Scan for the cell matching the given text and deliver its (X, Y) coordinate at center. 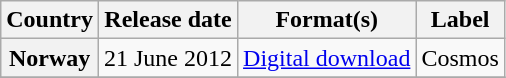
Country (50, 20)
21 June 2012 (168, 58)
Label (460, 20)
Release date (168, 20)
Format(s) (327, 20)
Norway (50, 58)
Cosmos (460, 58)
Digital download (327, 58)
